Return [x, y] of the center of cell containing provided text 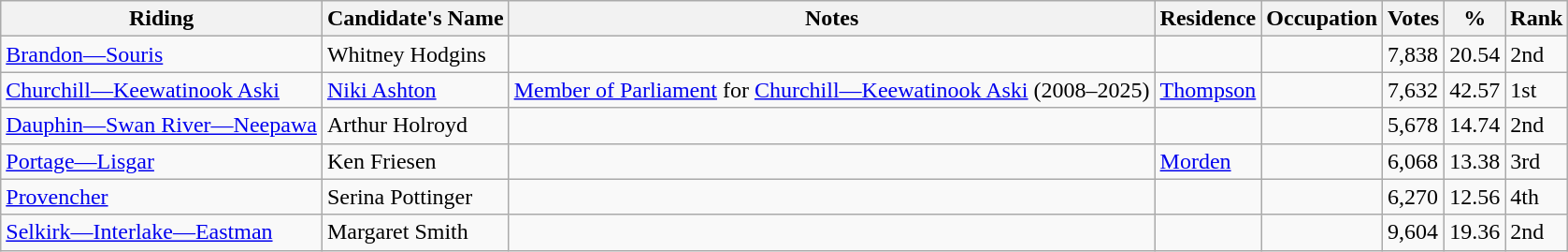
Riding [162, 19]
Churchill—Keewatinook Aski [162, 90]
Whitney Hodgins [415, 54]
3rd [1537, 161]
Morden [1208, 161]
Votes [1414, 19]
4th [1537, 197]
Portage—Lisgar [162, 161]
% [1475, 19]
Ken Friesen [415, 161]
Occupation [1322, 19]
7,632 [1414, 90]
13.38 [1475, 161]
Dauphin—Swan River—Neepawa [162, 126]
6,270 [1414, 197]
19.36 [1475, 232]
Serina Pottinger [415, 197]
Thompson [1208, 90]
14.74 [1475, 126]
Residence [1208, 19]
Candidate's Name [415, 19]
5,678 [1414, 126]
Brandon—Souris [162, 54]
Notes [832, 19]
9,604 [1414, 232]
Rank [1537, 19]
Selkirk—Interlake—Eastman [162, 232]
12.56 [1475, 197]
6,068 [1414, 161]
Niki Ashton [415, 90]
Arthur Holroyd [415, 126]
Member of Parliament for Churchill—Keewatinook Aski (2008–2025) [832, 90]
42.57 [1475, 90]
Margaret Smith [415, 232]
Provencher [162, 197]
20.54 [1475, 54]
1st [1537, 90]
7,838 [1414, 54]
